Detect which cell encompasses the target text, then output its (X, Y) center coordinate. 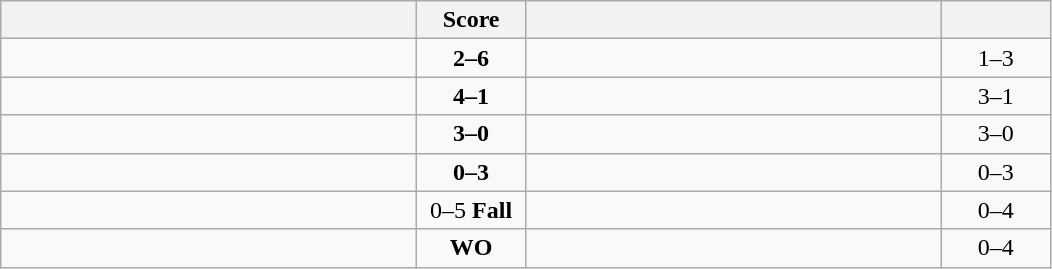
1–3 (996, 58)
WO (472, 248)
0–5 Fall (472, 210)
Score (472, 20)
3–1 (996, 96)
4–1 (472, 96)
2–6 (472, 58)
